Determine the [X, Y] coordinate at the center of the cell enclosing the given text.  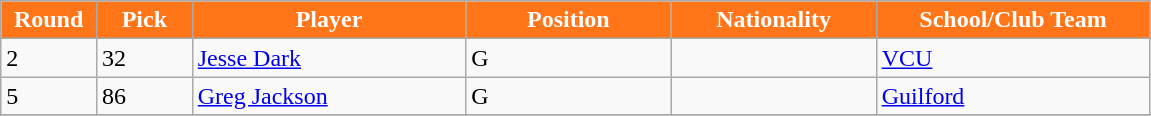
Pick [144, 20]
2 [49, 58]
86 [144, 96]
Guilford [1013, 96]
Player [329, 20]
Nationality [774, 20]
5 [49, 96]
Position [568, 20]
Round [49, 20]
32 [144, 58]
Greg Jackson [329, 96]
VCU [1013, 58]
Jesse Dark [329, 58]
School/Club Team [1013, 20]
